For the text-containing cell, return its midpoint in (x, y) coordinate format. 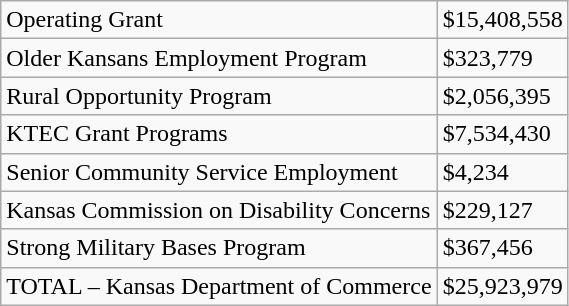
$7,534,430 (502, 134)
Older Kansans Employment Program (219, 58)
TOTAL – Kansas Department of Commerce (219, 286)
Operating Grant (219, 20)
$25,923,979 (502, 286)
Rural Opportunity Program (219, 96)
Strong Military Bases Program (219, 248)
$15,408,558 (502, 20)
$323,779 (502, 58)
Senior Community Service Employment (219, 172)
$2,056,395 (502, 96)
KTEC Grant Programs (219, 134)
$367,456 (502, 248)
$229,127 (502, 210)
Kansas Commission on Disability Concerns (219, 210)
$4,234 (502, 172)
